Scan for the cell matching the given text and deliver its [x, y] coordinate at center. 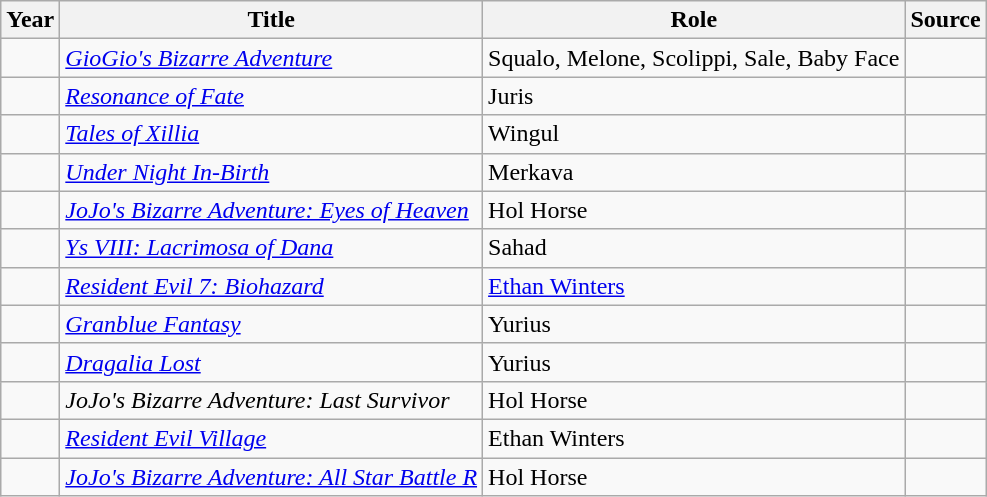
JoJo's Bizarre Adventure: All Star Battle R [272, 477]
Resident Evil 7: Biohazard [272, 286]
GioGio's Bizarre Adventure [272, 58]
Merkava [694, 172]
Ys VIII: Lacrimosa of Dana [272, 248]
Year [30, 20]
Sahad [694, 248]
Juris [694, 96]
Source [946, 20]
Under Night In-Birth [272, 172]
Tales of Xillia [272, 134]
JoJo's Bizarre Adventure: Last Survivor [272, 400]
Resident Evil Village [272, 438]
JoJo's Bizarre Adventure: Eyes of Heaven [272, 210]
Dragalia Lost [272, 362]
Resonance of Fate [272, 96]
Title [272, 20]
Squalo, Melone, Scolippi, Sale, Baby Face [694, 58]
Granblue Fantasy [272, 324]
Role [694, 20]
Wingul [694, 134]
